Identify which cell holds the provided text, then report its [X, Y] central coordinate. 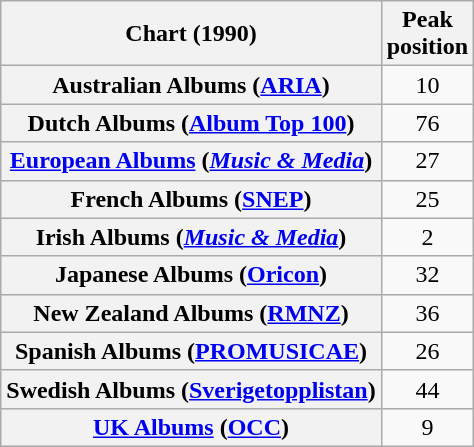
32 [427, 275]
French Albums (SNEP) [191, 199]
27 [427, 161]
26 [427, 351]
Spanish Albums (PROMUSICAE) [191, 351]
9 [427, 427]
Irish Albums (Music & Media) [191, 237]
2 [427, 237]
10 [427, 85]
New Zealand Albums (RMNZ) [191, 313]
76 [427, 123]
Chart (1990) [191, 34]
European Albums (Music & Media) [191, 161]
25 [427, 199]
36 [427, 313]
Swedish Albums (Sverigetopplistan) [191, 389]
Peakposition [427, 34]
Australian Albums (ARIA) [191, 85]
Dutch Albums (Album Top 100) [191, 123]
UK Albums (OCC) [191, 427]
Japanese Albums (Oricon) [191, 275]
44 [427, 389]
